Output the (X, Y) coordinate of the center of the cell containing the given text.  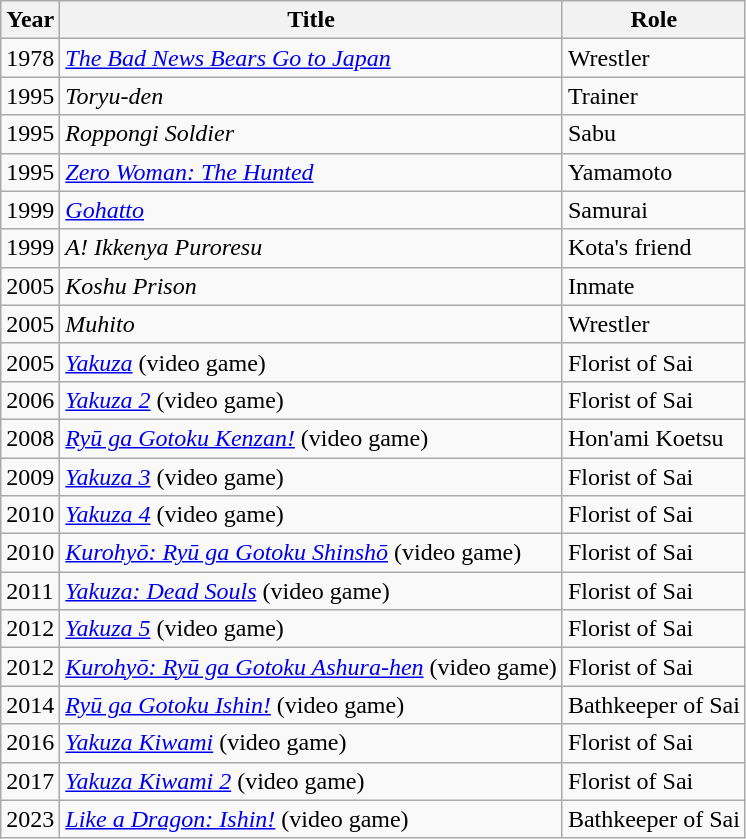
2006 (30, 400)
A! Ikkenya Puroresu (312, 248)
Kurohyō: Ryū ga Gotoku Shinshō (video game) (312, 553)
Samurai (654, 210)
Inmate (654, 286)
Koshu Prison (312, 286)
1978 (30, 58)
Toryu-den (312, 96)
2016 (30, 743)
Kota's friend (654, 248)
Zero Woman: The Hunted (312, 172)
Yamamoto (654, 172)
2011 (30, 591)
Yakuza 3 (video game) (312, 477)
Muhito (312, 324)
Sabu (654, 134)
Kurohyō: Ryū ga Gotoku Ashura-hen (video game) (312, 667)
Gohatto (312, 210)
Yakuza 4 (video game) (312, 515)
Yakuza (video game) (312, 362)
Roppongi Soldier (312, 134)
Hon'ami Koetsu (654, 438)
Trainer (654, 96)
2023 (30, 819)
Yakuza Kiwami 2 (video game) (312, 781)
Title (312, 20)
Role (654, 20)
Ryū ga Gotoku Kenzan! (video game) (312, 438)
2008 (30, 438)
Yakuza: Dead Souls (video game) (312, 591)
2009 (30, 477)
Yakuza Kiwami (video game) (312, 743)
Like a Dragon: Ishin! (video game) (312, 819)
Year (30, 20)
Yakuza 2 (video game) (312, 400)
2014 (30, 705)
Ryū ga Gotoku Ishin! (video game) (312, 705)
The Bad News Bears Go to Japan (312, 58)
2017 (30, 781)
Yakuza 5 (video game) (312, 629)
